Identify which cell holds the provided text, then report its [X, Y] central coordinate. 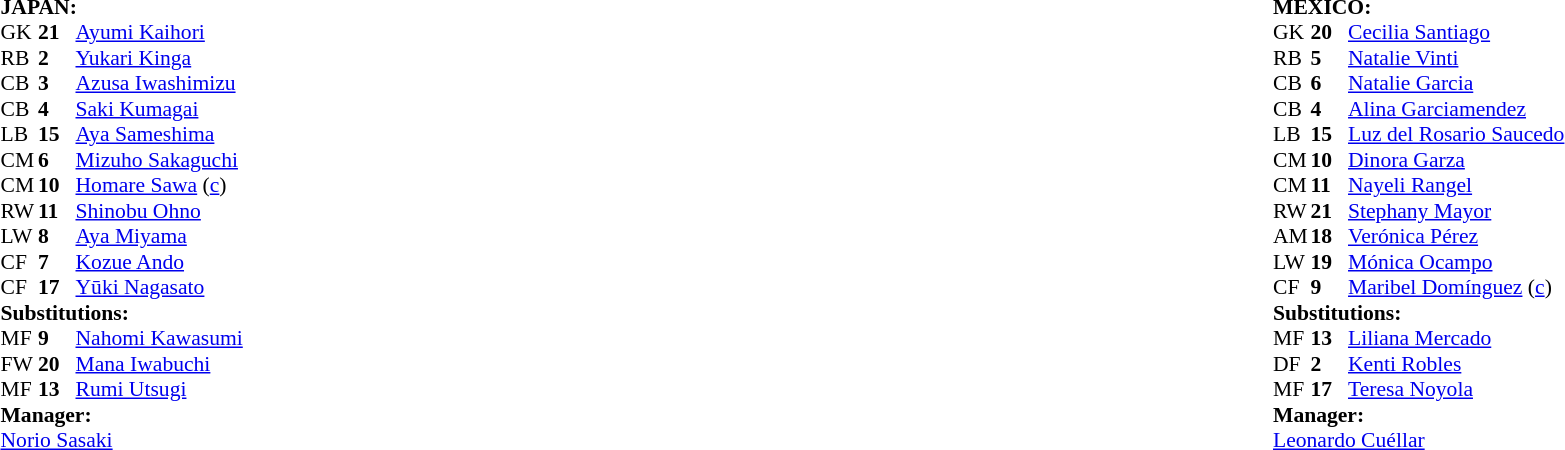
Kenti Robles [1456, 364]
Aya Sameshima [160, 135]
Homare Sawa (c) [160, 185]
Yukari Kinga [160, 58]
Azusa Iwashimizu [160, 83]
Liliana Mercado [1456, 339]
Verónica Pérez [1456, 237]
Ayumi Kaihori [160, 33]
FW [19, 364]
5 [1330, 58]
Nahomi Kawasumi [160, 339]
Nayeli Rangel [1456, 185]
Shinobu Ohno [160, 211]
Dinora Garza [1456, 160]
Kozue Ando [160, 262]
Mónica Ocampo [1456, 262]
Cecilia Santiago [1456, 33]
Alina Garciamendez [1456, 109]
3 [57, 83]
Natalie Garcia [1456, 83]
Rumi Utsugi [160, 389]
Mana Iwabuchi [160, 364]
DF [1292, 364]
Teresa Noyola [1456, 389]
AM [1292, 237]
Stephany Mayor [1456, 211]
8 [57, 237]
Aya Miyama [160, 237]
19 [1330, 262]
7 [57, 262]
Natalie Vinti [1456, 58]
18 [1330, 237]
Luz del Rosario Saucedo [1456, 135]
Maribel Domínguez (c) [1456, 287]
Saki Kumagai [160, 109]
Mizuho Sakaguchi [160, 160]
Yūki Nagasato [160, 287]
